Pinpoint the cell where the given text exists, returning its (X, Y) midpoint coordinate. 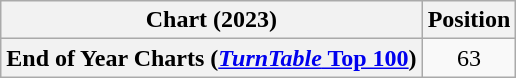
Position (469, 20)
End of Year Charts (TurnTable Top 100) (212, 58)
63 (469, 58)
Chart (2023) (212, 20)
